Return the (X, Y) coordinate for the center point of the cell that contains the specified text.  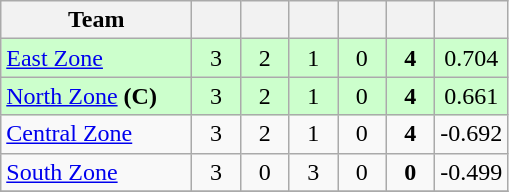
0.704 (472, 58)
North Zone (C) (96, 96)
Central Zone (96, 134)
-0.692 (472, 134)
Team (96, 20)
South Zone (96, 172)
0.661 (472, 96)
East Zone (96, 58)
-0.499 (472, 172)
